Return (X, Y) of the center of cell containing provided text 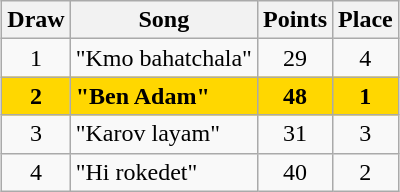
Place (366, 20)
29 (294, 58)
Song (164, 20)
Points (294, 20)
"Hi rokedet" (164, 172)
"Kmo bahatchala" (164, 58)
Draw (36, 20)
31 (294, 134)
48 (294, 96)
"Ben Adam" (164, 96)
40 (294, 172)
"Karov layam" (164, 134)
